Find where the given text appears and provide that cell's center as [x, y] coordinate. 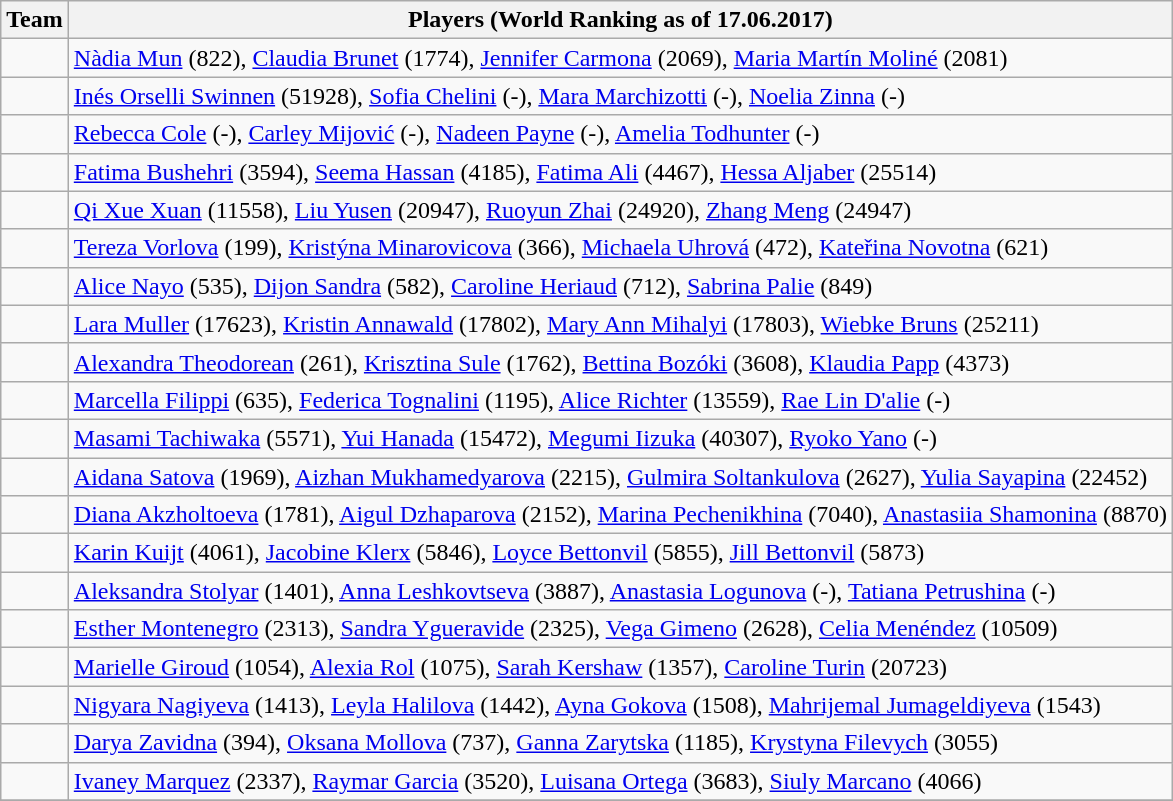
Rebecca Cole (-), Carley Mijović (-), Nadeen Payne (-), Amelia Todhunter (-) [620, 134]
Ivaney Marquez (2337), Raymar Garcia (3520), Luisana Ortega (3683), Siuly Marcano (4066) [620, 781]
Nàdia Mun (822), Claudia Brunet (1774), Jennifer Carmona (2069), Maria Martín Moliné (2081) [620, 58]
Aleksandra Stolyar (1401), Anna Leshkovtseva (3887), Anastasia Logunova (-), Tatiana Petrushina (-) [620, 591]
Alice Nayo (535), Dijon Sandra (582), Caroline Heriaud (712), Sabrina Palie (849) [620, 286]
Aidana Satova (1969), Aizhan Mukhamedyarova (2215), Gulmira Soltankulova (2627), Yulia Sayapina (22452) [620, 477]
Diana Akzholtoeva (1781), Aigul Dzhaparova (2152), Marina Pechenikhina (7040), Anastasiia Shamonina (8870) [620, 515]
Inés Orselli Swinnen (51928), Sofia Chelini (-), Mara Marchizotti (-), Noelia Zinna (-) [620, 96]
Nigyara Nagiyeva (1413), Leyla Halilova (1442), Ayna Gokova (1508), Mahrijemal Jumageldiyeva (1543) [620, 705]
Marielle Giroud (1054), Alexia Rol (1075), Sarah Kershaw (1357), Caroline Turin (20723) [620, 667]
Players (World Ranking as of 17.06.2017) [620, 20]
Tereza Vorlova (199), Kristýna Minarovicova (366), Michaela Uhrová (472), Kateřina Novotna (621) [620, 248]
Fatima Bushehri (3594), Seema Hassan (4185), Fatima Ali (4467), Hessa Aljaber (25514) [620, 172]
Team [35, 20]
Alexandra Theodorean (261), Krisztina Sule (1762), Bettina Bozóki (3608), Klaudia Papp (4373) [620, 362]
Darya Zavidna (394), Oksana Mollova (737), Ganna Zarytska (1185), Krystyna Filevych (3055) [620, 743]
Karin Kuijt (4061), Jacobine Klerx (5846), Loyce Bettonvil (5855), Jill Bettonvil (5873) [620, 553]
Esther Montenegro (2313), Sandra Ygueravide (2325), Vega Gimeno (2628), Celia Menéndez (10509) [620, 629]
Masami Tachiwaka (5571), Yui Hanada (15472), Megumi Iizuka (40307), Ryoko Yano (-) [620, 438]
Marcella Filippi (635), Federica Tognalini (1195), Alice Richter (13559), Rae Lin D'alie (-) [620, 400]
Qi Xue Xuan (11558), Liu Yusen (20947), Ruoyun Zhai (24920), Zhang Meng (24947) [620, 210]
Lara Muller (17623), Kristin Annawald (17802), Mary Ann Mihalyi (17803), Wiebke Bruns (25211) [620, 324]
